Return the [X, Y] coordinate for the center point of the cell that contains the specified text.  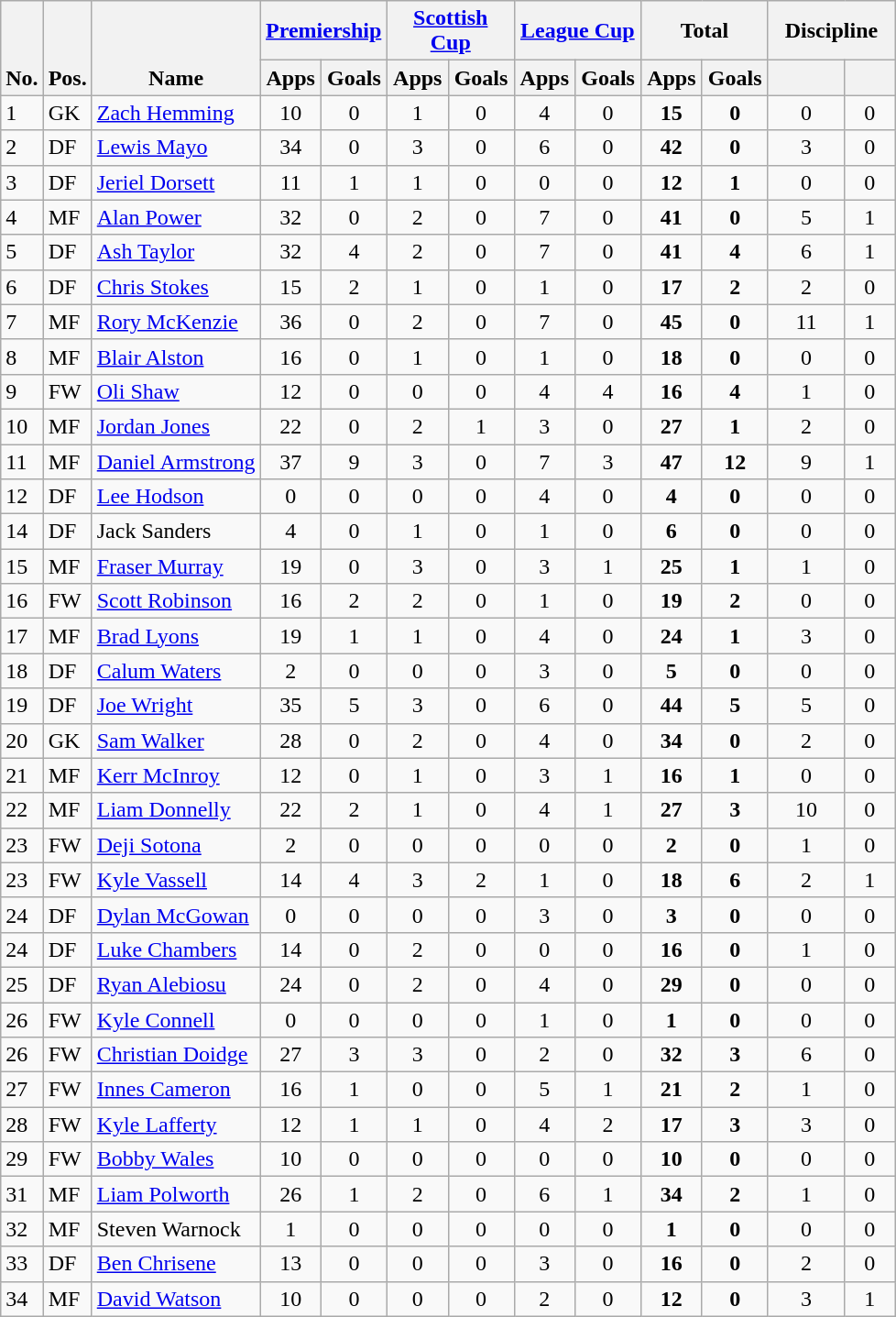
Jack Sanders [176, 532]
Calum Waters [176, 671]
Deji Sotona [176, 845]
42 [672, 148]
Jordan Jones [176, 426]
8 [22, 357]
Jeriel Dorsett [176, 182]
Lewis Mayo [176, 148]
13 [291, 1264]
Scottish Cup [451, 31]
20 [22, 741]
Scott Robinson [176, 601]
37 [291, 461]
Pos. [68, 48]
Joe Wright [176, 706]
Kerr McInroy [176, 775]
Total [705, 31]
Luke Chambers [176, 949]
Liam Polworth [176, 1194]
31 [22, 1194]
Chris Stokes [176, 287]
36 [291, 322]
Daniel Armstrong [176, 461]
Bobby Wales [176, 1159]
Brad Lyons [176, 636]
Premiership [324, 31]
Oli Shaw [176, 391]
Innes Cameron [176, 1090]
No. [22, 48]
Christian Doidge [176, 1055]
Ryan Alebiosu [176, 984]
Liam Donnelly [176, 810]
Kyle Lafferty [176, 1125]
Ben Chrisene [176, 1264]
33 [22, 1264]
Kyle Vassell [176, 880]
35 [291, 706]
Rory McKenzie [176, 322]
Name [176, 48]
Fraser Murray [176, 566]
Discipline [832, 31]
Dylan McGowan [176, 915]
David Watson [176, 1299]
Ash Taylor [176, 252]
Lee Hodson [176, 497]
Zach Hemming [176, 113]
44 [672, 706]
Sam Walker [176, 741]
Kyle Connell [176, 1020]
Steven Warnock [176, 1229]
45 [672, 322]
Blair Alston [176, 357]
Alan Power [176, 217]
League Cup [577, 31]
47 [672, 461]
